Detect which cell encompasses the target text, then output its [x, y] center coordinate. 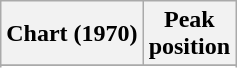
Peak position [189, 34]
Chart (1970) [72, 34]
